Pinpoint the cell where the given text exists, returning its [x, y] midpoint coordinate. 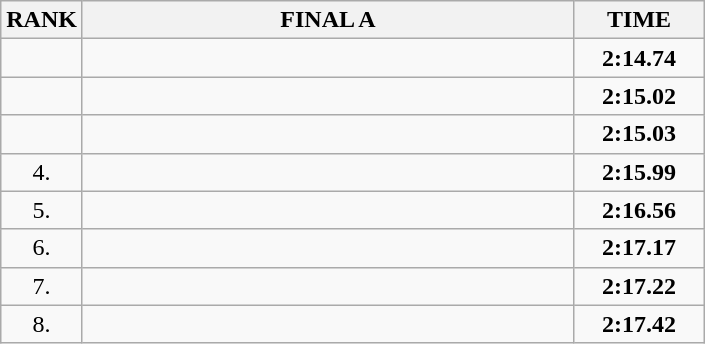
2:14.74 [640, 58]
2:15.03 [640, 134]
7. [42, 286]
5. [42, 210]
2:15.02 [640, 96]
TIME [640, 20]
RANK [42, 20]
6. [42, 248]
2:17.22 [640, 286]
2:17.17 [640, 248]
2:15.99 [640, 172]
FINAL A [328, 20]
4. [42, 172]
2:16.56 [640, 210]
8. [42, 324]
2:17.42 [640, 324]
